Provide the (X, Y) coordinate of the cell's center where the given text is located.  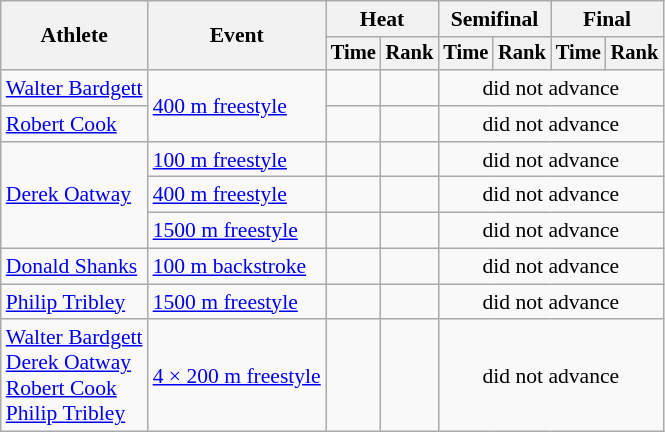
100 m backstroke (237, 267)
Final (607, 19)
4 × 200 m freestyle (237, 376)
Donald Shanks (74, 267)
Philip Tribley (74, 302)
Walter Bardgett (74, 88)
Athlete (74, 36)
Heat (382, 19)
Event (237, 36)
Walter BardgettDerek OatwayRobert CookPhilip Tribley (74, 376)
100 m freestyle (237, 160)
Semifinal (494, 19)
Robert Cook (74, 124)
Derek Oatway (74, 196)
